Capture the cell that displays the provided text and extract its [X, Y] central coordinate. 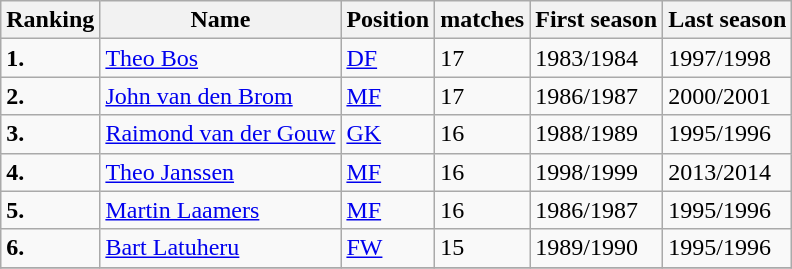
1997/1998 [728, 58]
GK [388, 134]
1998/1999 [596, 172]
Theo Bos [220, 58]
Last season [728, 20]
Position [388, 20]
Martin Laamers [220, 210]
Ranking [50, 20]
Name [220, 20]
1989/1990 [596, 248]
matches [482, 20]
3. [50, 134]
DF [388, 58]
4. [50, 172]
2000/2001 [728, 96]
First season [596, 20]
1983/1984 [596, 58]
5. [50, 210]
2013/2014 [728, 172]
15 [482, 248]
John van den Brom [220, 96]
Bart Latuheru [220, 248]
FW [388, 248]
1988/1989 [596, 134]
Raimond van der Gouw [220, 134]
Theo Janssen [220, 172]
1. [50, 58]
2. [50, 96]
6. [50, 248]
